From the cell containing the given text, extract its center point as (x, y) coordinate. 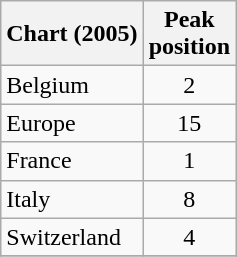
15 (189, 123)
4 (189, 237)
1 (189, 161)
Belgium (72, 85)
Peakposition (189, 34)
Europe (72, 123)
Chart (2005) (72, 34)
France (72, 161)
8 (189, 199)
Switzerland (72, 237)
2 (189, 85)
Italy (72, 199)
